Capture the cell that displays the provided text and extract its [X, Y] central coordinate. 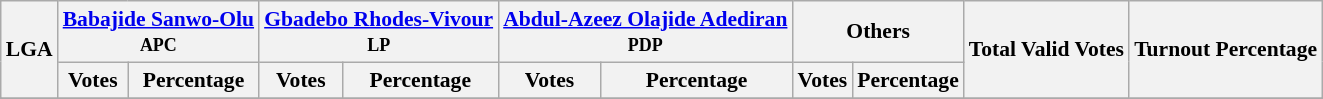
Turnout Percentage [1226, 50]
LGA [30, 50]
Total Valid Votes [1046, 50]
Babajide Sanwo-OluAPC [158, 32]
Abdul-Azeez Olajide AdediranPDP [645, 32]
Others [878, 32]
Gbadebo Rhodes-VivourLP [378, 32]
